Pinpoint the cell where the given text exists, returning its (x, y) midpoint coordinate. 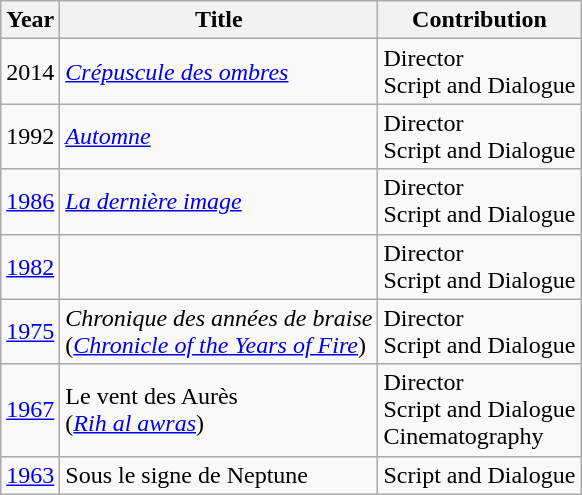
Automne (219, 136)
La dernière image (219, 202)
Script and Dialogue (480, 475)
Director Script and Dialogue Cinematography (480, 410)
Sous le signe de Neptune (219, 475)
Le vent des Aurès (Rih al awras) (219, 410)
Year (30, 20)
1992 (30, 136)
1986 (30, 202)
1963 (30, 475)
Chronique des années de braise (Chronicle of the Years of Fire) (219, 332)
1967 (30, 410)
1975 (30, 332)
Title (219, 20)
2014 (30, 72)
1982 (30, 266)
Contribution (480, 20)
Crépuscule des ombres (219, 72)
